Pinpoint the cell where the given text exists, returning its (x, y) midpoint coordinate. 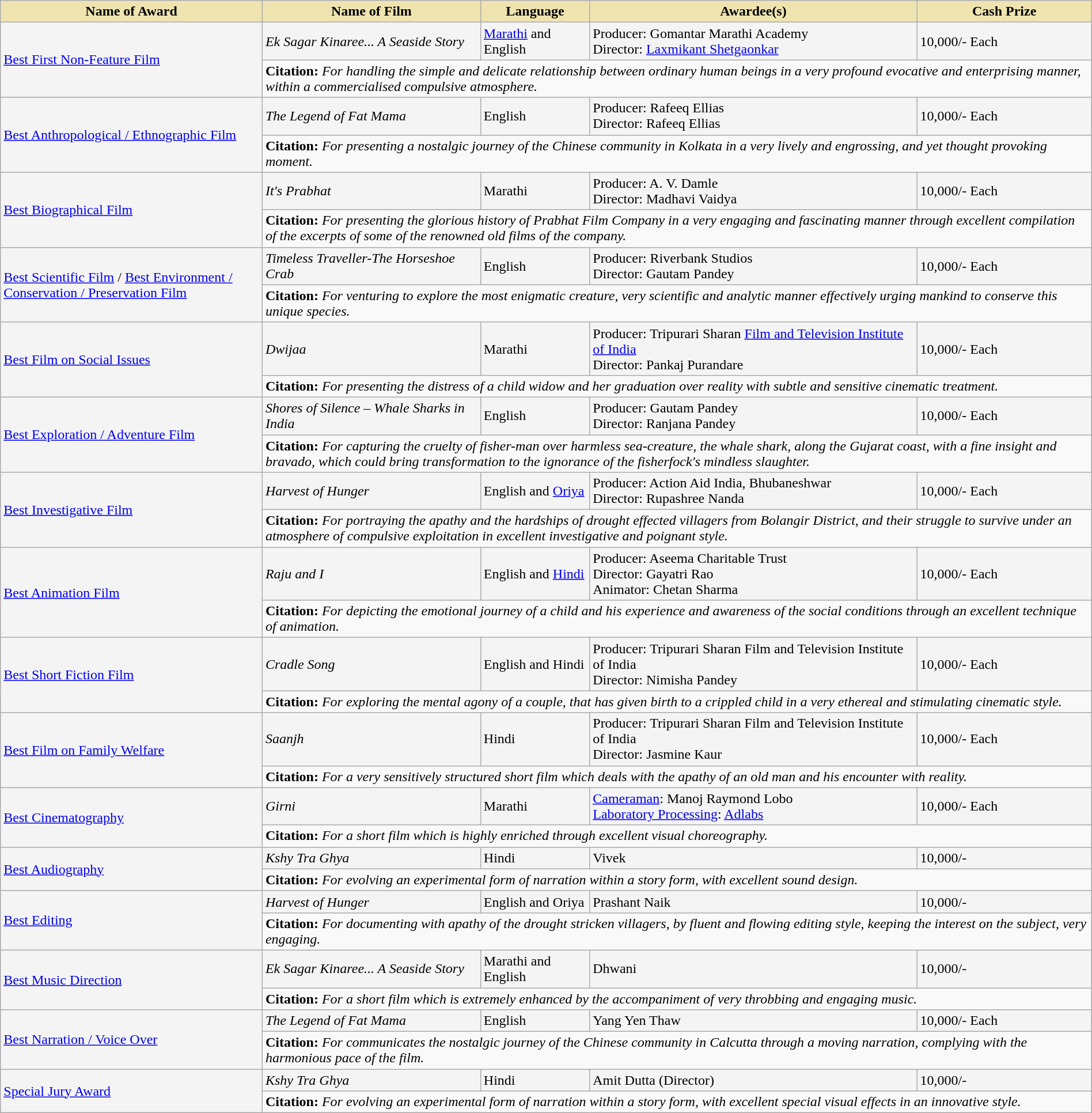
Cradle Song (371, 664)
Best Music Direction (131, 979)
Cash Prize (1004, 12)
Best Investigative Film (131, 510)
Producer: Aseema Charitable TrustDirector: Gayatri RaoAnimator: Chetan Sharma (753, 574)
Language (534, 12)
Citation: For evolving an experimental form of narration within a story form, with excellent special visual effects in an innovative style. (677, 1102)
Best Exploration / Adventure Film (131, 434)
It's Prabhat (371, 191)
Best First Non-Feature Film (131, 60)
Citation: For presenting the distress of a child widow and her graduation over reality with subtle and sensitive cinematic treatment. (677, 386)
Best Biographical Film (131, 210)
Best Short Fiction Film (131, 675)
Best Audiography (131, 869)
Citation: For exploring the mental agony of a couple, that has given birth to a crippled child in a very ethereal and stimulating cinematic style. (677, 702)
Timeless Traveller-The Horseshoe Crab (371, 266)
Shores of Silence – Whale Sharks in India (371, 416)
Producer: Action Aid India, BhubaneshwarDirector: Rupashree Nanda (753, 491)
Citation: For a short film which is extremely enhanced by the accompaniment of very throbbing and engaging music. (677, 998)
Saanjh (371, 739)
Producer: A. V. DamleDirector: Madhavi Vaidya (753, 191)
Best Editing (131, 921)
Prashant Naik (753, 902)
Producer: Tripurari Sharan Film and Television Institute of IndiaDirector: Pankaj Purandare (753, 349)
Awardee(s) (753, 12)
Yang Yen Thaw (753, 1021)
Cameraman: Manoj Raymond LoboLaboratory Processing: Adlabs (753, 807)
Name of Award (131, 12)
Raju and I (371, 574)
Producer: Tripurari Sharan Film and Television Institute of IndiaDirector: Nimisha Pandey (753, 664)
Producer: Gautam PandeyDirector: Ranjana Pandey (753, 416)
Girni (371, 807)
Best Film on Family Welfare (131, 750)
Citation: For presenting a nostalgic journey of the Chinese community in Kolkata in a very lively and engrossing, and yet thought provoking moment. (677, 153)
Best Cinematography (131, 817)
Dhwani (753, 969)
Amit Dutta (Director) (753, 1080)
Name of Film (371, 12)
Special Jury Award (131, 1091)
Citation: For a very sensitively structured short film which deals with the apathy of an old man and his encounter with reality. (677, 777)
Best Animation Film (131, 592)
Vivek (753, 858)
Producer: Riverbank StudiosDirector: Gautam Pandey (753, 266)
Dwijaa (371, 349)
Best Scientific Film / Best Environment / Conservation / Preservation Film (131, 285)
Citation: For evolving an experimental form of narration within a story form, with excellent sound design. (677, 880)
Producer: Tripurari Sharan Film and Television Institute of IndiaDirector: Jasmine Kaur (753, 739)
Producer: Rafeeq ElliasDirector: Rafeeq Ellias (753, 116)
Best Narration / Voice Over (131, 1039)
Citation: For a short film which is highly enriched through excellent visual choreography. (677, 836)
Best Anthropological / Ethnographic Film (131, 135)
Best Film on Social Issues (131, 359)
Producer: Gomantar Marathi AcademyDirector: Laxmikant Shetgaonkar (753, 41)
